Pinpoint the cell where the given text exists, returning its (X, Y) midpoint coordinate. 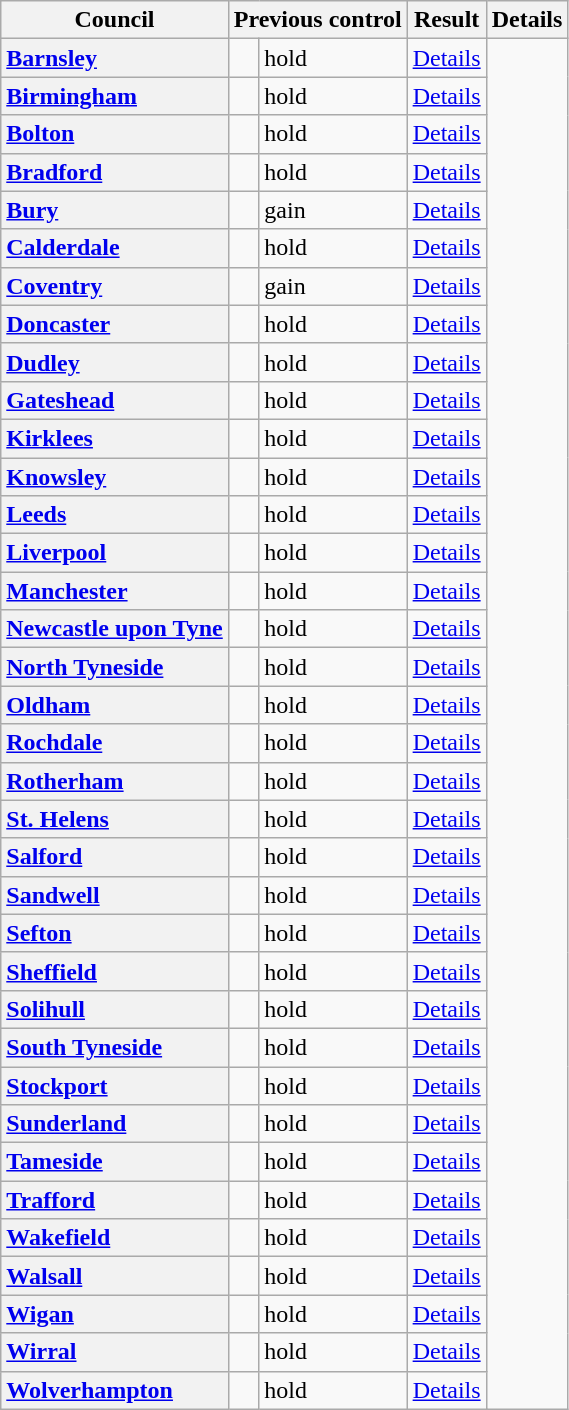
Wigan (115, 1314)
Trafford (115, 1200)
Rotherham (115, 781)
Dudley (115, 362)
South Tyneside (115, 1047)
Previous control (318, 20)
Calderdale (115, 248)
Bury (115, 210)
Sefton (115, 933)
Walsall (115, 1276)
Sandwell (115, 895)
Newcastle upon Tyne (115, 629)
Gateshead (115, 400)
Rochdale (115, 743)
Bradford (115, 172)
Solihull (115, 1009)
Liverpool (115, 553)
Coventry (115, 286)
Sunderland (115, 1124)
Wolverhampton (115, 1390)
Knowsley (115, 477)
St. Helens (115, 819)
Leeds (115, 515)
Sheffield (115, 971)
Wakefield (115, 1238)
Bolton (115, 134)
Oldham (115, 705)
Salford (115, 857)
Doncaster (115, 324)
Stockport (115, 1085)
Tameside (115, 1162)
Birmingham (115, 96)
North Tyneside (115, 667)
Wirral (115, 1352)
Barnsley (115, 58)
Manchester (115, 591)
Result (446, 20)
Council (115, 20)
Kirklees (115, 438)
